Scan for the cell matching the given text and deliver its [X, Y] coordinate at center. 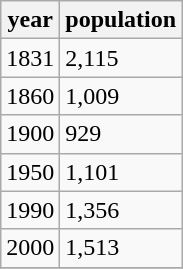
population [121, 20]
1860 [30, 96]
year [30, 20]
1950 [30, 172]
2,115 [121, 58]
1,101 [121, 172]
1900 [30, 134]
1,009 [121, 96]
1831 [30, 58]
1,513 [121, 248]
1990 [30, 210]
2000 [30, 248]
1,356 [121, 210]
929 [121, 134]
